Find where the given text appears and provide that cell's center as [X, Y] coordinate. 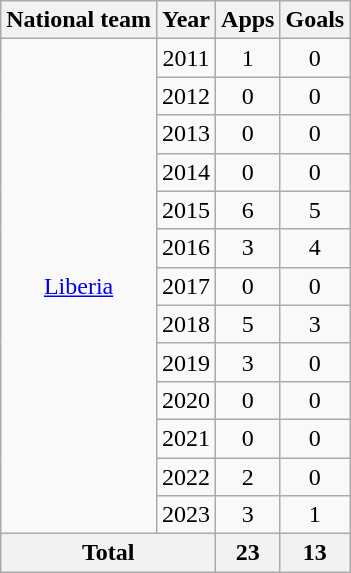
Total [108, 553]
2021 [186, 438]
2020 [186, 400]
2016 [186, 248]
13 [315, 553]
2 [248, 477]
National team [79, 20]
2018 [186, 324]
4 [315, 248]
6 [248, 210]
Liberia [79, 286]
2017 [186, 286]
Year [186, 20]
2022 [186, 477]
2011 [186, 58]
2015 [186, 210]
23 [248, 553]
Goals [315, 20]
2019 [186, 362]
2013 [186, 134]
2023 [186, 515]
2012 [186, 96]
2014 [186, 172]
Apps [248, 20]
